Output the (x, y) coordinate of the center of the cell containing the given text.  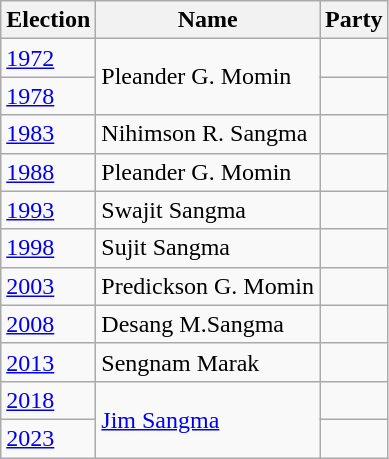
2018 (48, 400)
2023 (48, 438)
2013 (48, 362)
1972 (48, 58)
Predickson G. Momin (208, 286)
Sengnam Marak (208, 362)
Nihimson R. Sangma (208, 134)
Desang M.Sangma (208, 324)
1993 (48, 210)
2008 (48, 324)
2003 (48, 286)
1998 (48, 248)
1978 (48, 96)
Name (208, 20)
1988 (48, 172)
1983 (48, 134)
Sujit Sangma (208, 248)
Swajit Sangma (208, 210)
Party (354, 20)
Jim Sangma (208, 419)
Election (48, 20)
